Detect which cell encompasses the target text, then output its [x, y] center coordinate. 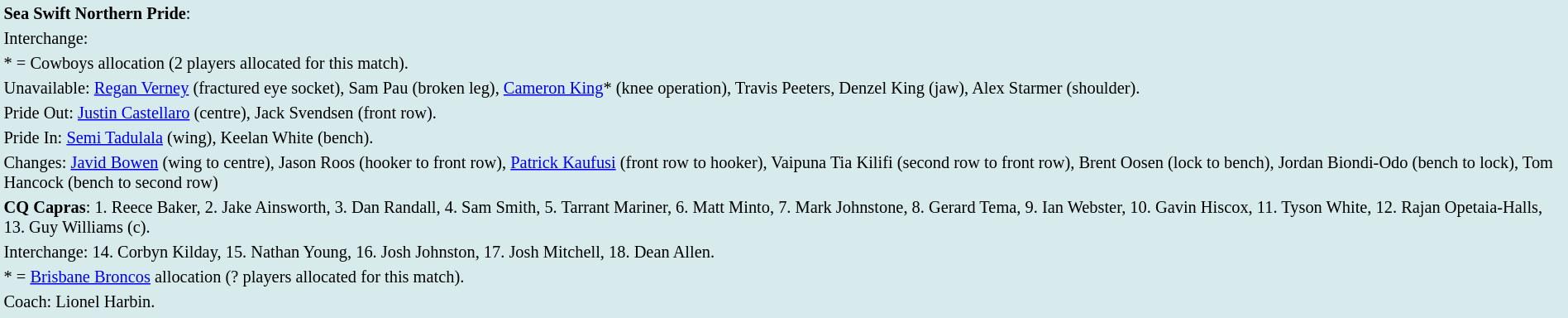
* = Cowboys allocation (2 players allocated for this match). [784, 63]
Pride In: Semi Tadulala (wing), Keelan White (bench). [784, 137]
Sea Swift Northern Pride: [784, 13]
Interchange: 14. Corbyn Kilday, 15. Nathan Young, 16. Josh Johnston, 17. Josh Mitchell, 18. Dean Allen. [784, 252]
Coach: Lionel Harbin. [784, 301]
Interchange: [784, 38]
Pride Out: Justin Castellaro (centre), Jack Svendsen (front row). [784, 113]
* = Brisbane Broncos allocation (? players allocated for this match). [784, 277]
